Locate the cell with the specified text and output its (X, Y) center coordinate. 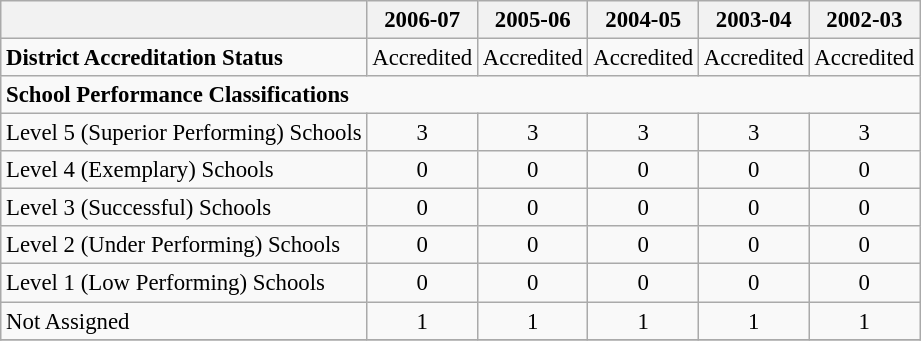
2006-07 (422, 20)
Level 4 (Exemplary) Schools (184, 170)
Level 5 (Superior Performing) Schools (184, 133)
School Performance Classifications (460, 95)
Level 2 (Under Performing) Schools (184, 245)
2005-06 (532, 20)
Not Assigned (184, 321)
District Accreditation Status (184, 58)
Level 3 (Successful) Schools (184, 208)
2002-03 (864, 20)
2003-04 (754, 20)
2004-05 (644, 20)
Level 1 (Low Performing) Schools (184, 283)
